Detect which cell encompasses the target text, then output its [X, Y] center coordinate. 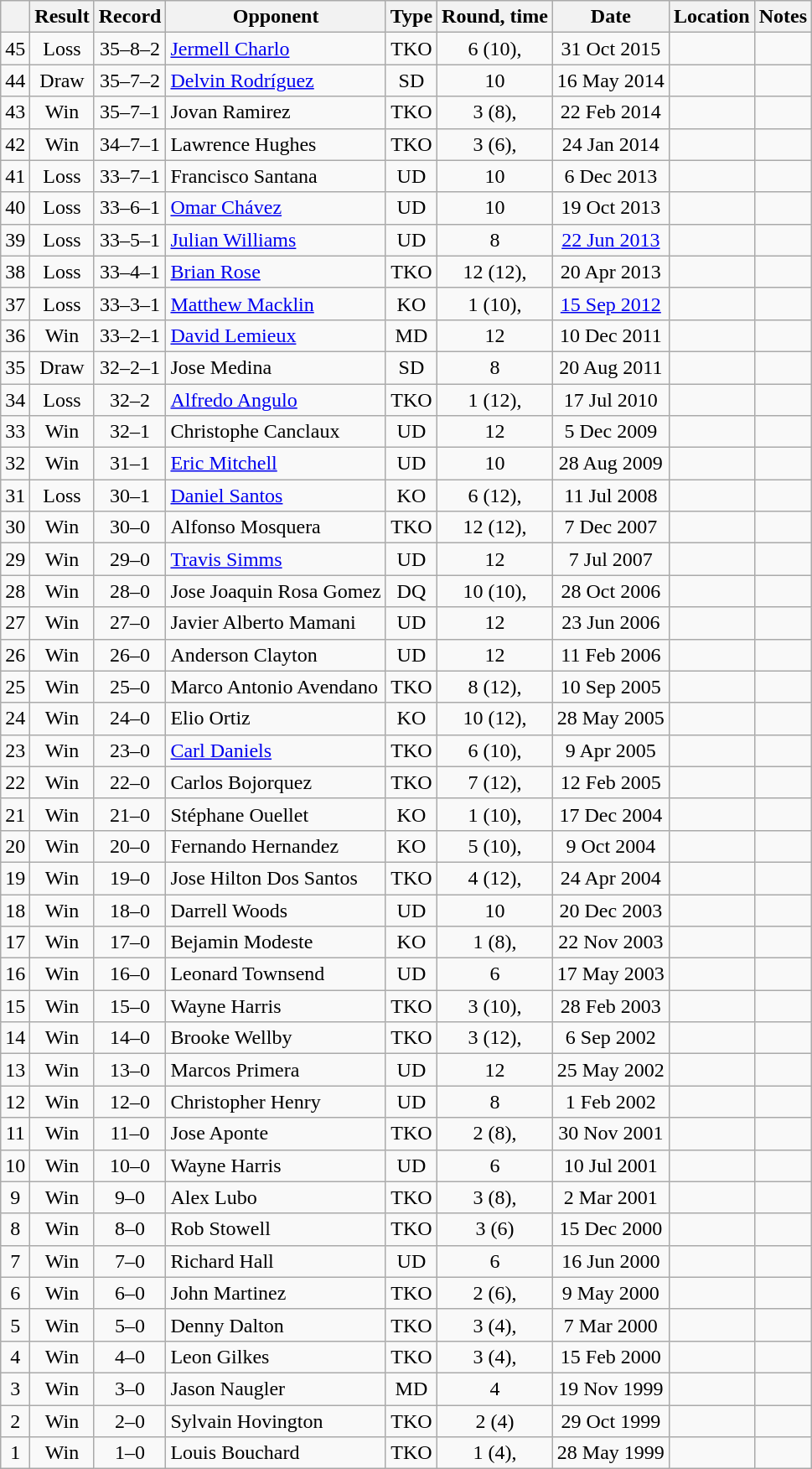
42 [15, 144]
39 [15, 240]
17 Jul 2010 [610, 400]
Jose Aponte [276, 1134]
3 [15, 1389]
22–0 [130, 782]
Result [62, 17]
7 [15, 1261]
Marcos Primera [276, 1070]
Alex Lubo [276, 1197]
1 [15, 1453]
5 [15, 1325]
20 Aug 2011 [610, 367]
18 [15, 910]
20–0 [130, 846]
12–0 [130, 1102]
11 Feb 2006 [610, 655]
29 [15, 559]
Round, time [495, 17]
Travis Simms [276, 559]
19 Oct 2013 [610, 208]
Darrell Woods [276, 910]
2 (6), [495, 1293]
30 Nov 2001 [610, 1134]
1 (4), [495, 1453]
32 [15, 464]
9 Apr 2005 [610, 750]
Lawrence Hughes [276, 144]
Julian Williams [276, 240]
14 [15, 1038]
Eric Mitchell [276, 464]
John Martinez [276, 1293]
6 Sep 2002 [610, 1038]
23 [15, 750]
Jason Naugler [276, 1389]
Alfredo Angulo [276, 400]
3 (12), [495, 1038]
12 Feb 2005 [610, 782]
Leon Gilkes [276, 1357]
33–2–1 [130, 335]
10 (12), [495, 719]
34 [15, 400]
38 [15, 272]
32–2–1 [130, 367]
Javier Alberto Mamani [276, 623]
8 (12), [495, 687]
35–7–1 [130, 112]
3 (6) [495, 1229]
23–0 [130, 750]
3 (6), [495, 144]
26–0 [130, 655]
43 [15, 112]
27 [15, 623]
33 [15, 432]
41 [15, 176]
30 [15, 527]
32–2 [130, 400]
Leonard Townsend [276, 974]
9 Oct 2004 [610, 846]
30–0 [130, 527]
37 [15, 304]
34–7–1 [130, 144]
24 Jan 2014 [610, 144]
18–0 [130, 910]
2–0 [130, 1421]
33–3–1 [130, 304]
24 Apr 2004 [610, 878]
3 (10), [495, 1006]
28 Feb 2003 [610, 1006]
3–0 [130, 1389]
17 May 2003 [610, 974]
17 Dec 2004 [610, 814]
Fernando Hernandez [276, 846]
32–1 [130, 432]
David Lemieux [276, 335]
1 Feb 2002 [610, 1102]
15 Sep 2012 [610, 304]
33–7–1 [130, 176]
31 Oct 2015 [610, 49]
Marco Antonio Avendano [276, 687]
17–0 [130, 942]
40 [15, 208]
24 [15, 719]
28 May 2005 [610, 719]
5 (10), [495, 846]
2 Mar 2001 [610, 1197]
15 Feb 2000 [610, 1357]
2 (4) [495, 1421]
2 [15, 1421]
20 Apr 2013 [610, 272]
25–0 [130, 687]
44 [15, 80]
Notes [783, 17]
Jermell Charlo [276, 49]
19 [15, 878]
4 (12), [495, 878]
19 Nov 1999 [610, 1389]
8–0 [130, 1229]
Louis Bouchard [276, 1453]
Sylvain Hovington [276, 1421]
6 (12), [495, 496]
19–0 [130, 878]
13 [15, 1070]
15 Dec 2000 [610, 1229]
26 [15, 655]
13–0 [130, 1070]
33–4–1 [130, 272]
Christophe Canclaux [276, 432]
Matthew Macklin [276, 304]
Denny Dalton [276, 1325]
25 May 2002 [610, 1070]
1 (8), [495, 942]
Delvin Rodríguez [276, 80]
Carlos Bojorquez [276, 782]
Elio Ortiz [276, 719]
30–1 [130, 496]
7–0 [130, 1261]
21 [15, 814]
22 Feb 2014 [610, 112]
11 Jul 2008 [610, 496]
DQ [411, 591]
28 [15, 591]
Christopher Henry [276, 1102]
10–0 [130, 1165]
Bejamin Modeste [276, 942]
2 (8), [495, 1134]
Brian Rose [276, 272]
Richard Hall [276, 1261]
Jose Medina [276, 367]
14–0 [130, 1038]
45 [15, 49]
9 May 2000 [610, 1293]
28 Oct 2006 [610, 591]
28 May 1999 [610, 1453]
15–0 [130, 1006]
7 Jul 2007 [610, 559]
10 Sep 2005 [610, 687]
Francisco Santana [276, 176]
9 [15, 1197]
36 [15, 335]
29–0 [130, 559]
16 May 2014 [610, 80]
6–0 [130, 1293]
Carl Daniels [276, 750]
35 [15, 367]
5–0 [130, 1325]
16 Jun 2000 [610, 1261]
Jose Joaquin Rosa Gomez [276, 591]
Anderson Clayton [276, 655]
Stéphane Ouellet [276, 814]
29 Oct 1999 [610, 1421]
7 Dec 2007 [610, 527]
33–5–1 [130, 240]
28–0 [130, 591]
7 (12), [495, 782]
Rob Stowell [276, 1229]
9–0 [130, 1197]
Record [130, 17]
Omar Chávez [276, 208]
10 Dec 2011 [610, 335]
Jose Hilton Dos Santos [276, 878]
33–6–1 [130, 208]
5 Dec 2009 [610, 432]
Brooke Wellby [276, 1038]
11 [15, 1134]
35–8–2 [130, 49]
10 (10), [495, 591]
20 [15, 846]
28 Aug 2009 [610, 464]
15 [15, 1006]
1 (12), [495, 400]
22 Jun 2013 [610, 240]
Jovan Ramirez [276, 112]
Opponent [276, 17]
Date [610, 17]
10 Jul 2001 [610, 1165]
25 [15, 687]
11–0 [130, 1134]
22 [15, 782]
31 [15, 496]
4–0 [130, 1357]
Alfonso Mosquera [276, 527]
17 [15, 942]
27–0 [130, 623]
Type [411, 17]
Location [711, 17]
31–1 [130, 464]
6 Dec 2013 [610, 176]
23 Jun 2006 [610, 623]
16–0 [130, 974]
1–0 [130, 1453]
20 Dec 2003 [610, 910]
22 Nov 2003 [610, 942]
35–7–2 [130, 80]
Daniel Santos [276, 496]
16 [15, 974]
24–0 [130, 719]
21–0 [130, 814]
7 Mar 2000 [610, 1325]
